Extract the (X, Y) coordinate from the center of the cell holding the provided text.  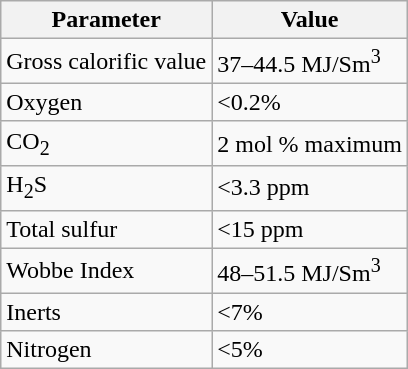
<3.3 ppm (310, 188)
Wobbe Index (106, 270)
Gross calorific value (106, 62)
37–44.5 MJ/Sm3 (310, 62)
2 mol % maximum (310, 143)
Parameter (106, 20)
Value (310, 20)
<7% (310, 312)
48–51.5 MJ/Sm3 (310, 270)
Nitrogen (106, 350)
Inerts (106, 312)
<5% (310, 350)
CO2 (106, 143)
Total sulfur (106, 229)
<15 ppm (310, 229)
H2S (106, 188)
Oxygen (106, 102)
<0.2% (310, 102)
